Identify which cell holds the provided text, then report its [X, Y] central coordinate. 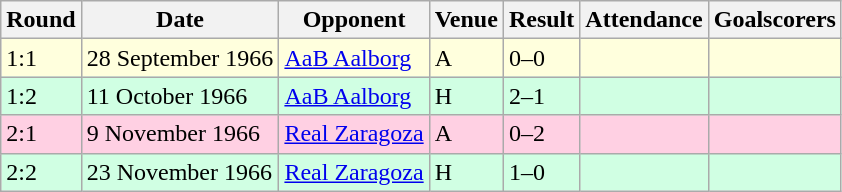
Opponent [354, 20]
0–0 [541, 58]
23 November 1966 [180, 172]
9 November 1966 [180, 134]
Round [41, 20]
1:1 [41, 58]
2:1 [41, 134]
Attendance [644, 20]
0–2 [541, 134]
11 October 1966 [180, 96]
Venue [466, 20]
Result [541, 20]
28 September 1966 [180, 58]
2–1 [541, 96]
Goalscorers [774, 20]
1–0 [541, 172]
1:2 [41, 96]
Date [180, 20]
2:2 [41, 172]
